Find where the given text appears and provide that cell's center as [x, y] coordinate. 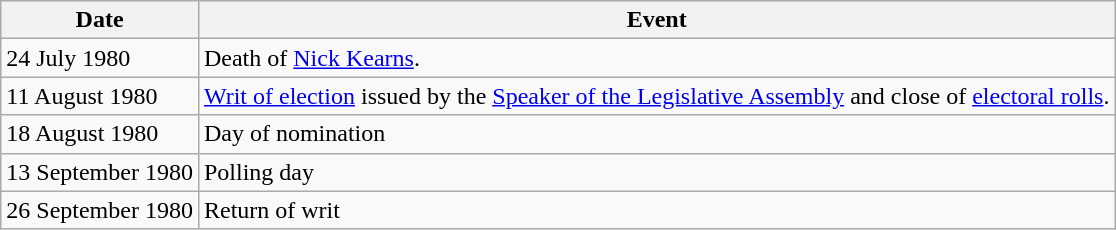
Death of Nick Kearns. [656, 58]
18 August 1980 [100, 134]
13 September 1980 [100, 172]
Polling day [656, 172]
26 September 1980 [100, 210]
Writ of election issued by the Speaker of the Legislative Assembly and close of electoral rolls. [656, 96]
Return of writ [656, 210]
24 July 1980 [100, 58]
Day of nomination [656, 134]
Event [656, 20]
11 August 1980 [100, 96]
Date [100, 20]
